Locate the cell with the specified text and output its (X, Y) center coordinate. 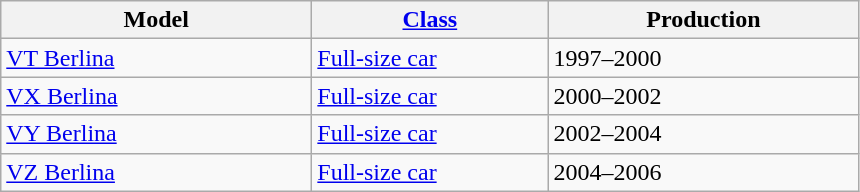
VT Berlina (156, 58)
2000–2002 (704, 96)
2002–2004 (704, 134)
1997–2000 (704, 58)
VX Berlina (156, 96)
VZ Berlina (156, 172)
VY Berlina (156, 134)
Production (704, 20)
Model (156, 20)
Class (430, 20)
2004–2006 (704, 172)
